Determine the [X, Y] coordinate at the center of the cell enclosing the given text.  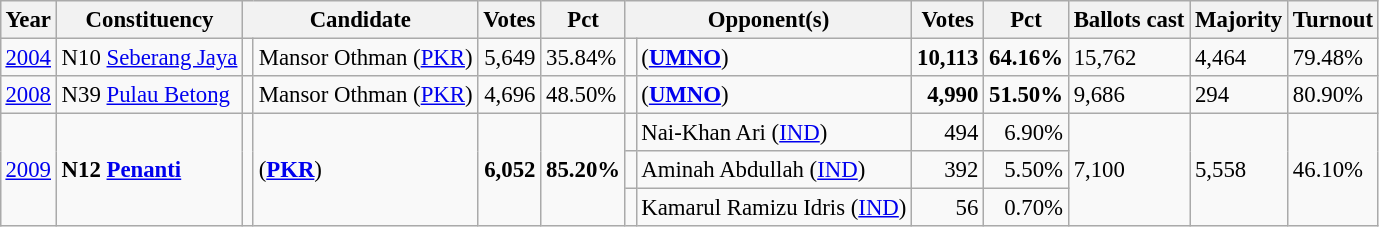
51.50% [1026, 95]
Opponent(s) [768, 20]
2004 [28, 57]
80.90% [1334, 95]
48.50% [584, 95]
6,052 [510, 170]
Aminah Abdullah (IND) [774, 170]
Turnout [1334, 20]
56 [948, 208]
64.16% [1026, 57]
5,649 [510, 57]
Ballots cast [1128, 20]
Kamarul Ramizu Idris (IND) [774, 208]
(PKR) [365, 170]
Constituency [149, 20]
7,100 [1128, 170]
0.70% [1026, 208]
2008 [28, 95]
4,990 [948, 95]
5.50% [1026, 170]
85.20% [584, 170]
494 [948, 133]
2009 [28, 170]
15,762 [1128, 57]
35.84% [584, 57]
392 [948, 170]
294 [1239, 95]
4,464 [1239, 57]
N10 Seberang Jaya [149, 57]
79.48% [1334, 57]
Majority [1239, 20]
6.90% [1026, 133]
4,696 [510, 95]
10,113 [948, 57]
N12 Penanti [149, 170]
Nai-Khan Ari (IND) [774, 133]
Year [28, 20]
N39 Pulau Betong [149, 95]
46.10% [1334, 170]
9,686 [1128, 95]
5,558 [1239, 170]
Candidate [360, 20]
